Locate the cell with the specified text and output its (x, y) center coordinate. 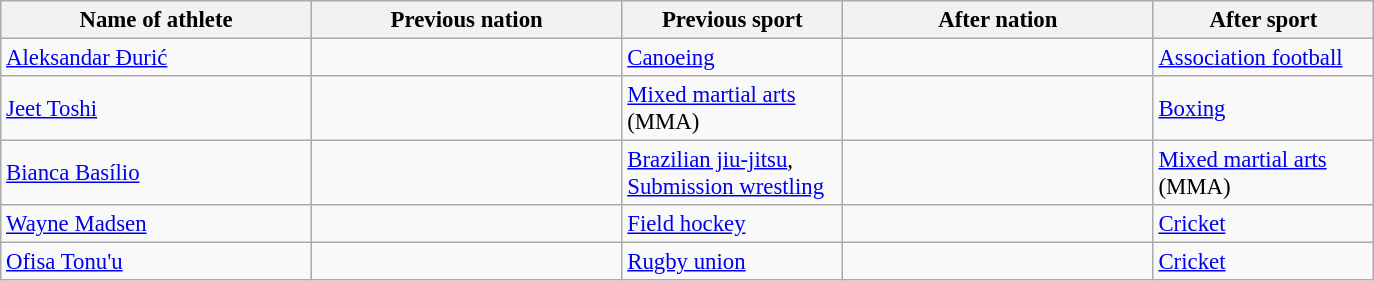
Bianca Basílio (156, 174)
Association football (1264, 58)
Previous nation (466, 20)
Wayne Madsen (156, 224)
Ofisa Tonu'u (156, 262)
Name of athlete (156, 20)
Brazilian jiu-jitsu, Submission wrestling (732, 174)
Jeet Toshi (156, 108)
After sport (1264, 20)
Aleksandar Đurić (156, 58)
After nation (998, 20)
Boxing (1264, 108)
Field hockey (732, 224)
Rugby union (732, 262)
Canoeing (732, 58)
Previous sport (732, 20)
